Return [x, y] of the center of cell containing provided text 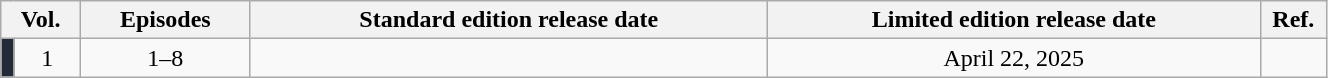
Vol. [41, 20]
Ref. [1293, 20]
Limited edition release date [1014, 20]
Episodes [165, 20]
1–8 [165, 58]
Standard edition release date [508, 20]
1 [47, 58]
April 22, 2025 [1014, 58]
